Detect which cell encompasses the target text, then output its (x, y) center coordinate. 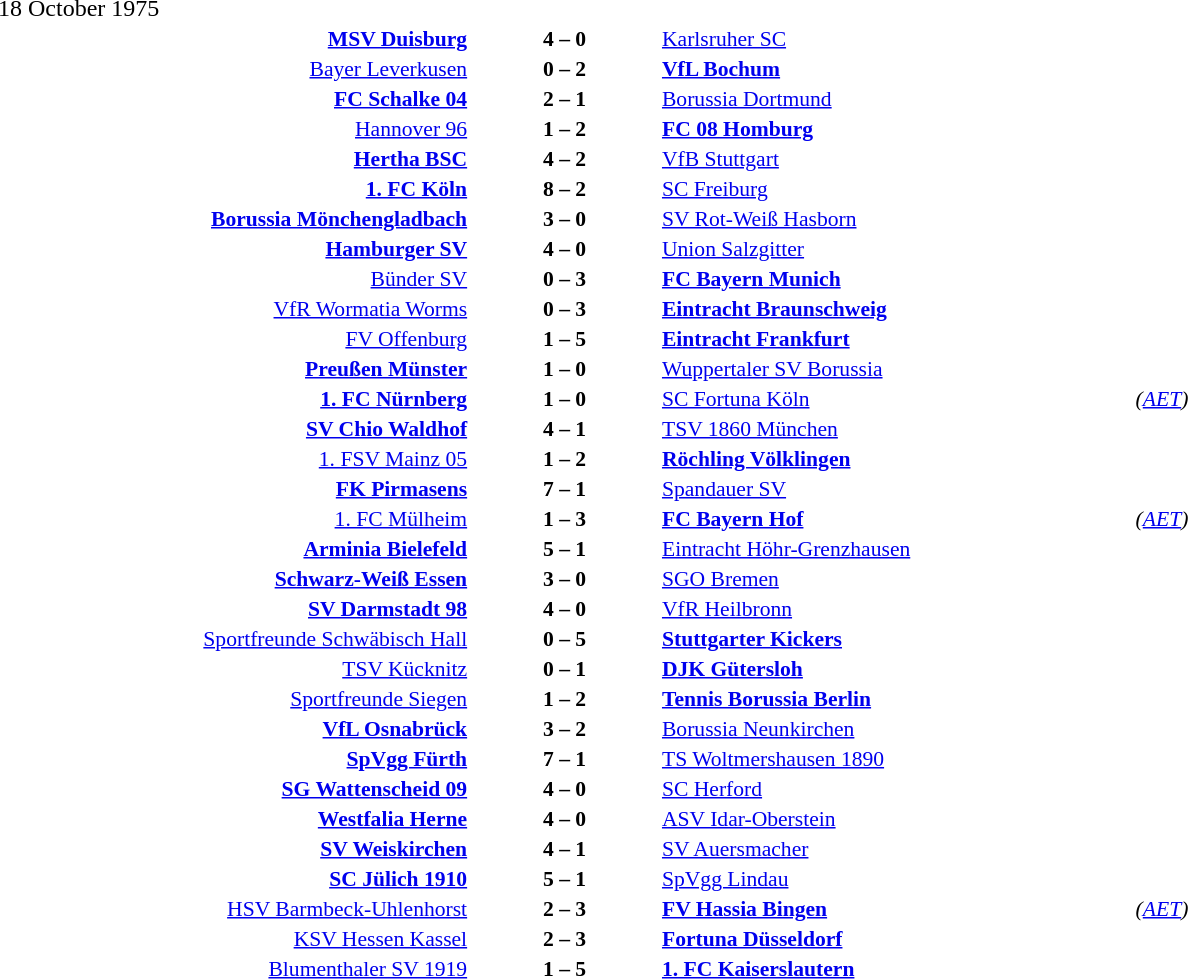
SGO Bremen (896, 578)
Röchling Völklingen (896, 458)
ASV Idar-Oberstein (896, 818)
3 – 2 (564, 728)
FC Bayern Hof (896, 518)
SpVgg Lindau (896, 878)
2 – 1 (564, 98)
Wuppertaler SV Borussia (896, 368)
SV Auersmacher (896, 848)
0 – 1 (564, 668)
VfL Bochum (896, 68)
Stuttgarter Kickers (896, 638)
FC Bayern Munich (896, 278)
Eintracht Höhr-Grenzhausen (896, 548)
SV Rot-Weiß Hasborn (896, 218)
FV Hassia Bingen (896, 908)
Fortuna Düsseldorf (896, 938)
FC 08 Homburg (896, 128)
VfR Heilbronn (896, 608)
VfB Stuttgart (896, 158)
Spandauer SV (896, 488)
8 – 2 (564, 188)
4 – 2 (564, 158)
Eintracht Frankfurt (896, 338)
Eintracht Braunschweig (896, 308)
TSV 1860 München (896, 428)
SC Freiburg (896, 188)
1 – 3 (564, 518)
0 – 5 (564, 638)
SC Fortuna Köln (896, 398)
TS Woltmershausen 1890 (896, 758)
DJK Gütersloh (896, 668)
Tennis Borussia Berlin (896, 698)
Union Salzgitter (896, 248)
Borussia Dortmund (896, 98)
Karlsruher SC (896, 38)
0 – 2 (564, 68)
SC Herford (896, 788)
1 – 5 (564, 338)
Borussia Neunkirchen (896, 728)
